Return the (X, Y) coordinate for the center point of the cell that contains the specified text.  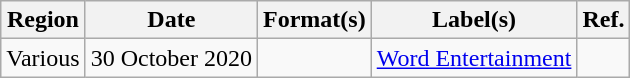
Various (43, 58)
Format(s) (315, 20)
Ref. (604, 20)
Word Entertainment (474, 58)
Label(s) (474, 20)
30 October 2020 (171, 58)
Date (171, 20)
Region (43, 20)
